Extract the (X, Y) coordinate from the center of the cell holding the provided text.  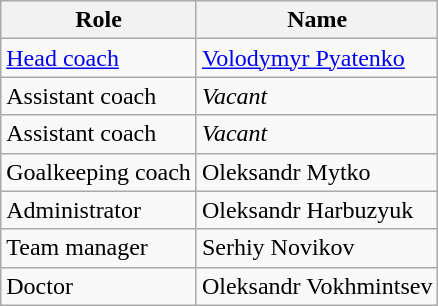
Head coach (99, 58)
Doctor (99, 286)
Oleksandr Vokhmintsev (317, 286)
Serhiy Novikov (317, 248)
Volodymyr Pyatenko (317, 58)
Oleksandr Harbuzyuk (317, 210)
Team manager (99, 248)
Name (317, 20)
Oleksandr Mytko (317, 172)
Role (99, 20)
Goalkeeping coach (99, 172)
Administrator (99, 210)
